From the cell containing the given text, extract its center point as [x, y] coordinate. 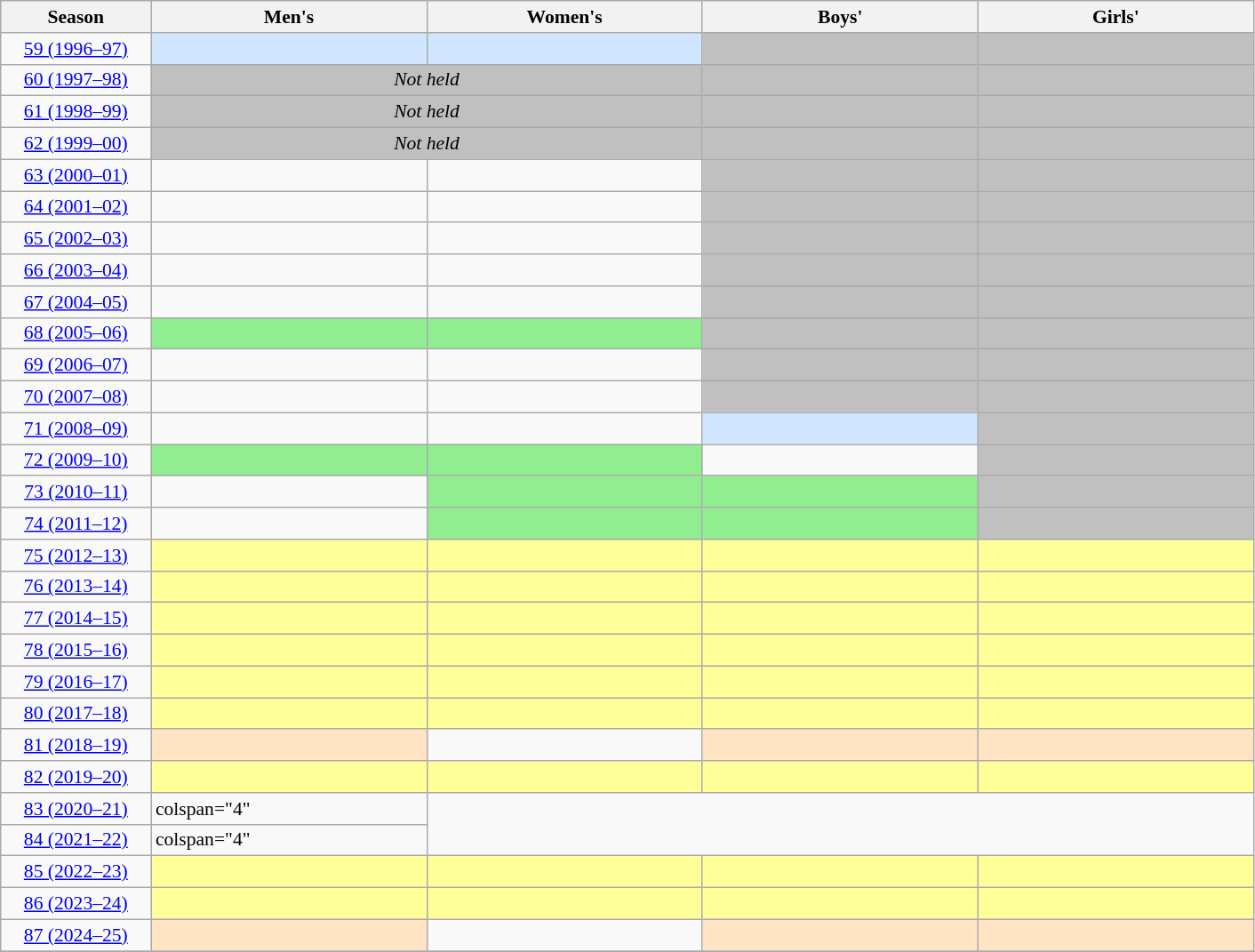
70 (2007–08) [76, 397]
79 (2016–17) [76, 682]
86 (2023–24) [76, 904]
76 (2013–14) [76, 587]
85 (2022–23) [76, 872]
69 (2006–07) [76, 365]
Men's [289, 17]
78 (2015–16) [76, 651]
82 (2019–20) [76, 777]
67 (2004–05) [76, 302]
87 (2024–25) [76, 935]
Girls' [1115, 17]
62 (1999–00) [76, 144]
60 (1997–98) [76, 80]
68 (2005–06) [76, 333]
77 (2014–15) [76, 619]
81 (2018–19) [76, 746]
75 (2012–13) [76, 556]
Season [76, 17]
Women's [564, 17]
84 (2021–22) [76, 840]
80 (2017–18) [76, 714]
61 (1998–99) [76, 112]
64 (2001–02) [76, 207]
66 (2003–04) [76, 270]
83 (2020–21) [76, 809]
73 (2010–11) [76, 492]
71 (2008–09) [76, 428]
59 (1996–97) [76, 49]
74 (2011–12) [76, 524]
63 (2000–01) [76, 175]
65 (2002–03) [76, 239]
Boys' [840, 17]
72 (2009–10) [76, 460]
